Return the (x, y) coordinate for the center point of the cell that contains the specified text.  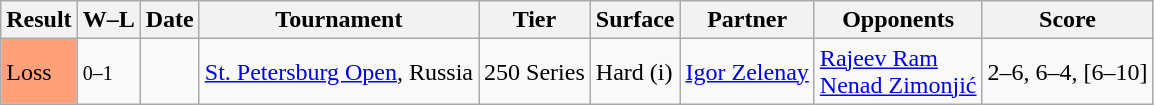
250 Series (535, 72)
Opponents (898, 20)
W–L (108, 20)
0–1 (108, 72)
Tier (535, 20)
Date (170, 20)
Tournament (338, 20)
Rajeev Ram Nenad Zimonjić (898, 72)
Igor Zelenay (747, 72)
Hard (i) (635, 72)
Surface (635, 20)
Result (39, 20)
Loss (39, 72)
St. Petersburg Open, Russia (338, 72)
2–6, 6–4, [6–10] (1068, 72)
Score (1068, 20)
Partner (747, 20)
